Determine the [X, Y] coordinate at the center of the cell enclosing the given text.  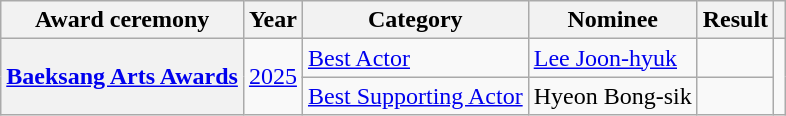
Best Supporting Actor [415, 96]
Award ceremony [122, 20]
Baeksang Arts Awards [122, 77]
Hyeon Bong-sik [612, 96]
Nominee [612, 20]
2025 [272, 77]
Result [735, 20]
Category [415, 20]
Best Actor [415, 58]
Lee Joon-hyuk [612, 58]
Year [272, 20]
